Find where the given text appears and provide that cell's center as [X, Y] coordinate. 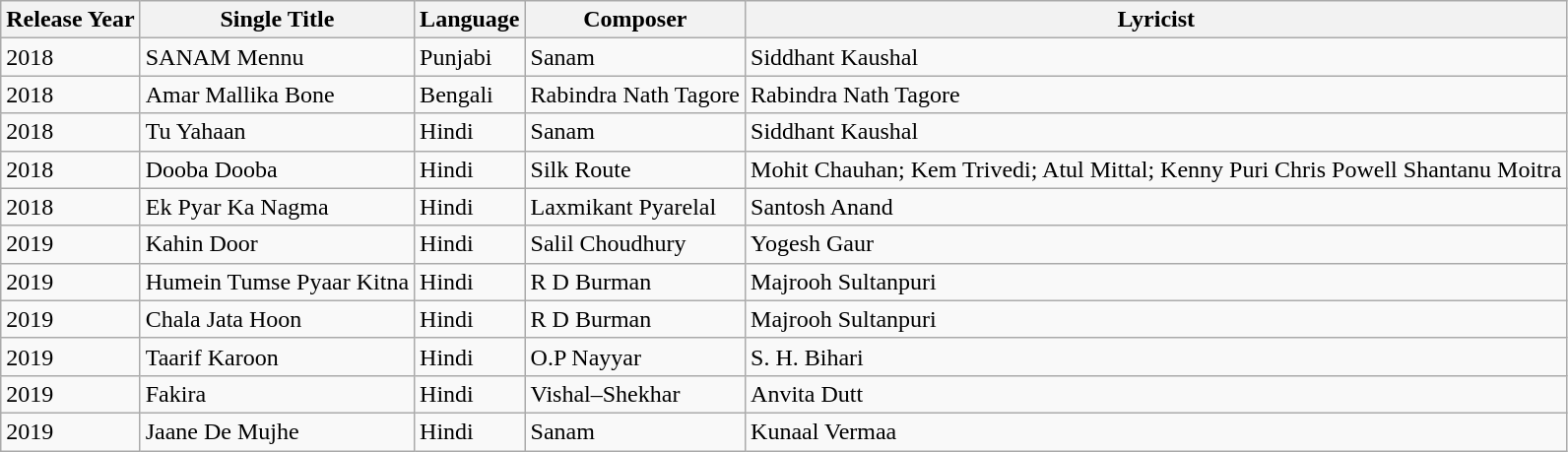
Language [470, 20]
Santosh Anand [1156, 207]
Laxmikant Pyarelal [635, 207]
Amar Mallika Bone [277, 95]
Vishal–Shekhar [635, 394]
Kunaal Vermaa [1156, 431]
Yogesh Gaur [1156, 244]
Anvita Dutt [1156, 394]
Kahin Door [277, 244]
Chala Jata Hoon [277, 319]
Lyricist [1156, 20]
SANAM Mennu [277, 57]
Silk Route [635, 169]
Humein Tumse Pyaar Kitna [277, 282]
Salil Choudhury [635, 244]
Mohit Chauhan; Kem Trivedi; Atul Mittal; Kenny Puri Chris Powell Shantanu Moitra [1156, 169]
Taarif Karoon [277, 356]
Fakira [277, 394]
Punjabi [470, 57]
Tu Yahaan [277, 132]
S. H. Bihari [1156, 356]
Bengali [470, 95]
Release Year [71, 20]
Dooba Dooba [277, 169]
Single Title [277, 20]
O.P Nayyar [635, 356]
Ek Pyar Ka Nagma [277, 207]
Jaane De Mujhe [277, 431]
Composer [635, 20]
